Detect which cell encompasses the target text, then output its [X, Y] center coordinate. 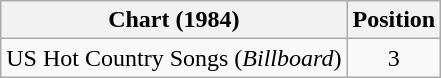
Position [394, 20]
US Hot Country Songs (Billboard) [174, 58]
Chart (1984) [174, 20]
3 [394, 58]
